Return the (x, y) coordinate for the center point of the cell that contains the specified text.  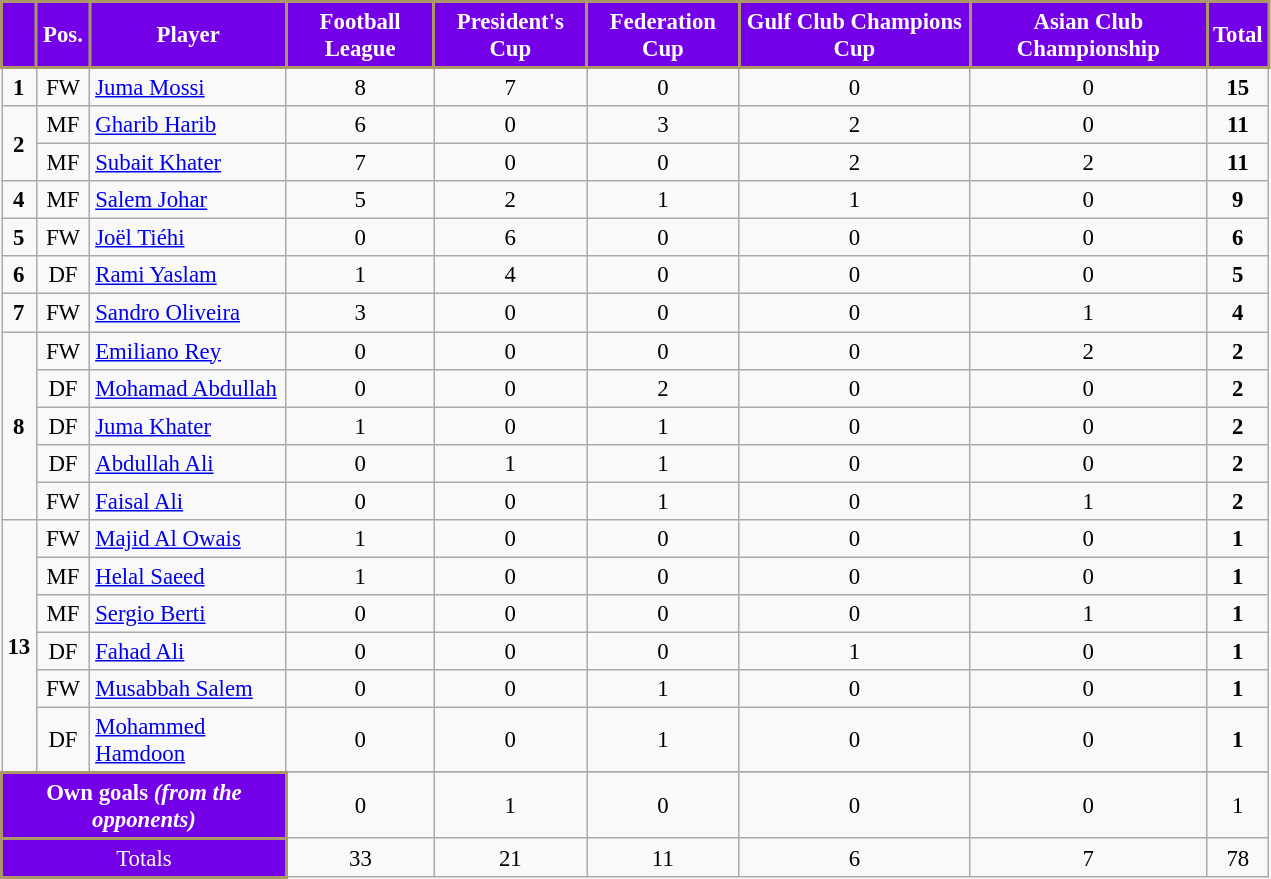
Faisal Ali (188, 501)
13 (20, 646)
Rami Yaslam (188, 275)
Emiliano Rey (188, 351)
Juma Mossi (188, 87)
Salem Johar (188, 200)
Totals (144, 858)
Fahad Ali (188, 651)
Player (188, 35)
9 (1238, 200)
Gharib Harib (188, 125)
Majid Al Owais (188, 539)
Football League (360, 35)
Gulf Club Champions Cup (854, 35)
Joël Tiéhi (188, 238)
Total (1238, 35)
President's Cup (510, 35)
21 (510, 858)
Juma Khater (188, 426)
Mohammed Hamdoon (188, 740)
Sandro Oliveira (188, 313)
Musabbah Salem (188, 689)
Subait Khater (188, 163)
33 (360, 858)
78 (1238, 858)
Abdullah Ali (188, 463)
Helal Saeed (188, 576)
Asian Club Championship (1088, 35)
Sergio Berti (188, 614)
Pos. (63, 35)
Federation Cup (663, 35)
Mohamad Abdullah (188, 388)
15 (1238, 87)
Own goals (from the opponents) (144, 805)
